Pinpoint the cell where the given text exists, returning its [x, y] midpoint coordinate. 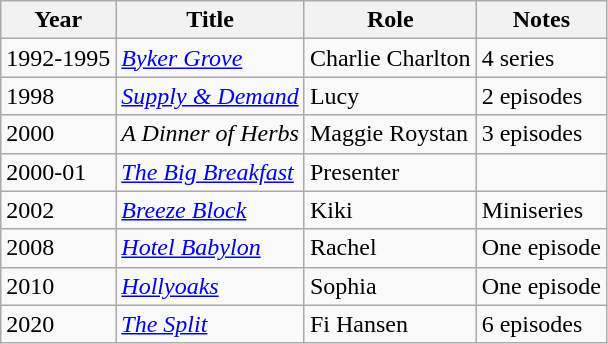
2010 [58, 286]
2000 [58, 134]
Fi Hansen [390, 324]
4 series [541, 58]
Miniseries [541, 210]
2020 [58, 324]
2 episodes [541, 96]
Lucy [390, 96]
3 episodes [541, 134]
Hotel Babylon [210, 248]
1998 [58, 96]
Role [390, 20]
2000-01 [58, 172]
Presenter [390, 172]
Hollyoaks [210, 286]
Maggie Roystan [390, 134]
Byker Grove [210, 58]
6 episodes [541, 324]
1992-1995 [58, 58]
Breeze Block [210, 210]
Sophia [390, 286]
Rachel [390, 248]
Supply & Demand [210, 96]
The Big Breakfast [210, 172]
Year [58, 20]
Kiki [390, 210]
2008 [58, 248]
Notes [541, 20]
2002 [58, 210]
The Split [210, 324]
Charlie Charlton [390, 58]
A Dinner of Herbs [210, 134]
Title [210, 20]
